Locate the cell with the specified text and output its [X, Y] center coordinate. 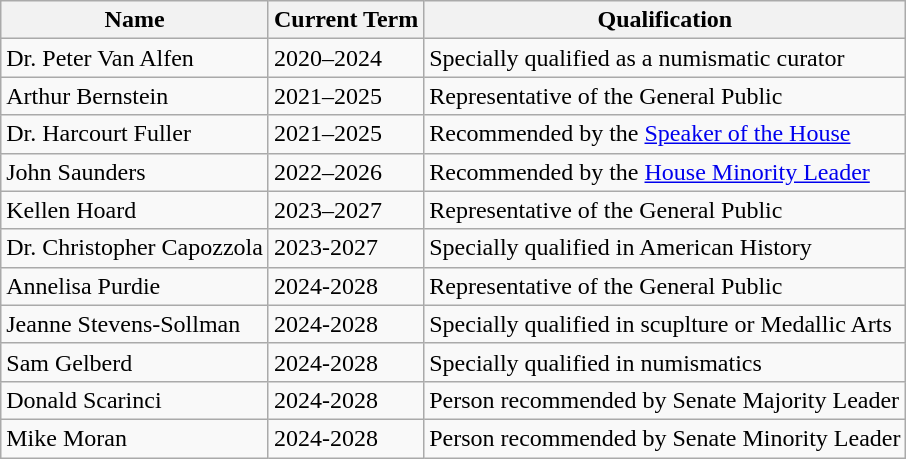
Name [135, 20]
Current Term [346, 20]
2020–2024 [346, 58]
Mike Moran [135, 438]
Person recommended by Senate Minority Leader [665, 438]
2023–2027 [346, 210]
Qualification [665, 20]
Sam Gelberd [135, 362]
2023-2027 [346, 248]
Specially qualified as a numismatic curator [665, 58]
Dr. Peter Van Alfen [135, 58]
Annelisa Purdie [135, 286]
John Saunders [135, 172]
Dr. Harcourt Fuller [135, 134]
Specially qualified in American History [665, 248]
2022–2026 [346, 172]
Kellen Hoard [135, 210]
Arthur Bernstein [135, 96]
Jeanne Stevens-Sollman [135, 324]
Specially qualified in scuplture or Medallic Arts [665, 324]
Recommended by the Speaker of the House [665, 134]
Donald Scarinci [135, 400]
Specially qualified in numismatics [665, 362]
Dr. Christopher Capozzola [135, 248]
Person recommended by Senate Majority Leader [665, 400]
Recommended by the House Minority Leader [665, 172]
